Locate the cell with the specified text and output its (x, y) center coordinate. 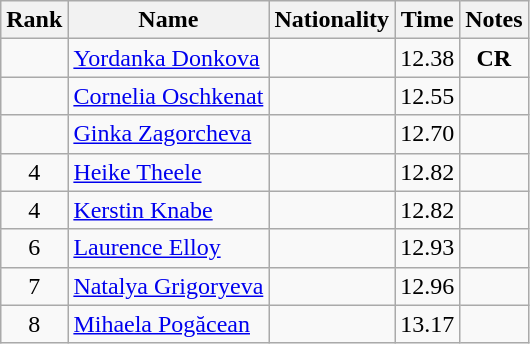
Cornelia Oschkenat (168, 96)
Name (168, 20)
Kerstin Knabe (168, 210)
13.17 (428, 324)
Notes (494, 20)
Rank (34, 20)
Natalya Grigoryeva (168, 286)
7 (34, 286)
12.96 (428, 286)
8 (34, 324)
Ginka Zagorcheva (168, 134)
Nationality (332, 20)
6 (34, 248)
CR (494, 58)
12.38 (428, 58)
Heike Theele (168, 172)
Laurence Elloy (168, 248)
12.70 (428, 134)
Time (428, 20)
Mihaela Pogăcean (168, 324)
12.93 (428, 248)
12.55 (428, 96)
Yordanka Donkova (168, 58)
